Scan for the cell matching the given text and deliver its (x, y) coordinate at center. 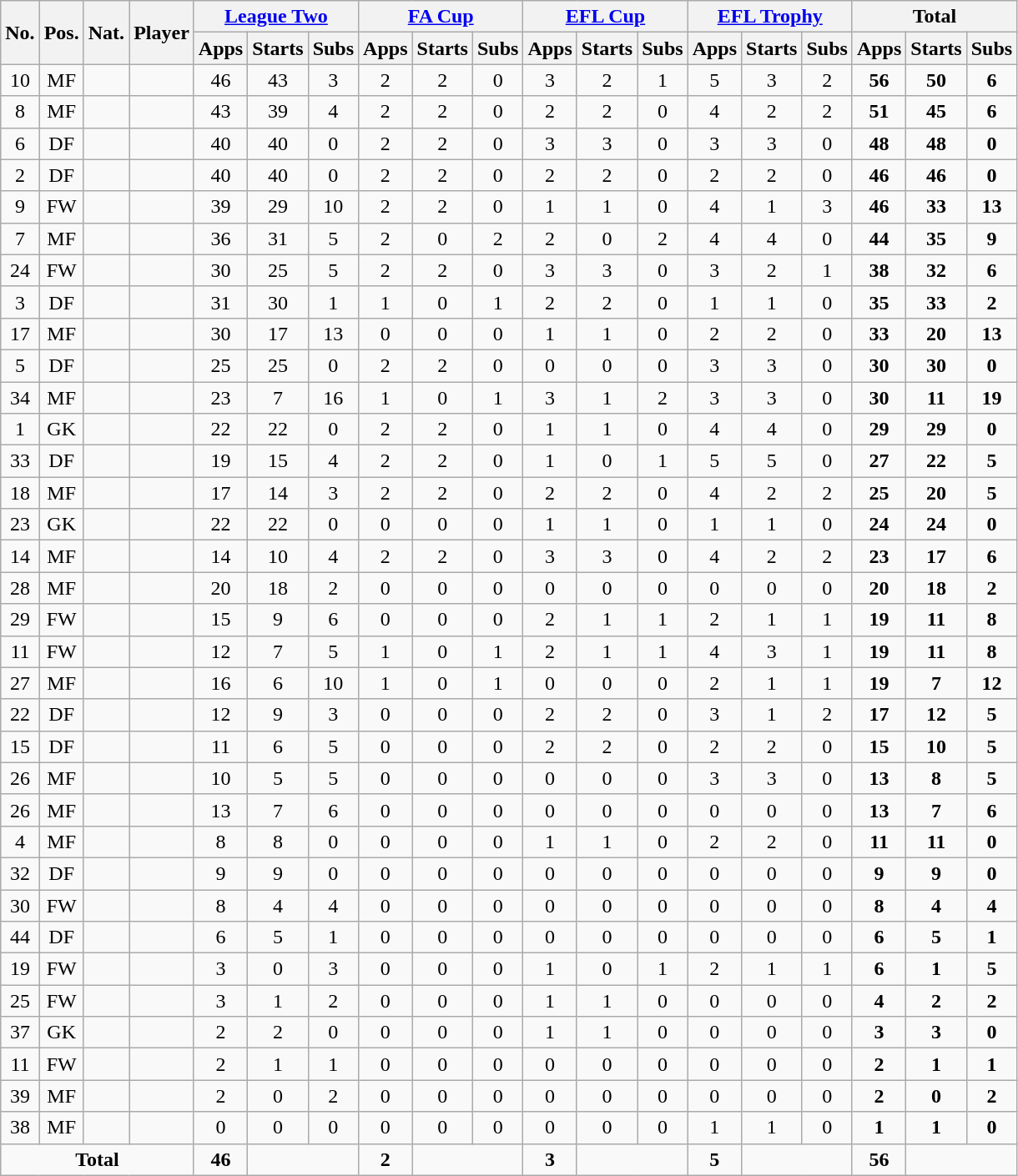
FA Cup (441, 17)
51 (879, 112)
37 (20, 1033)
Pos. (62, 33)
50 (936, 80)
No. (20, 33)
28 (20, 588)
EFL Cup (606, 17)
34 (20, 398)
Player (162, 33)
45 (936, 112)
36 (220, 239)
League Two (275, 17)
EFL Trophy (769, 17)
Nat. (106, 33)
